Determine the [X, Y] coordinate at the center of the cell enclosing the given text.  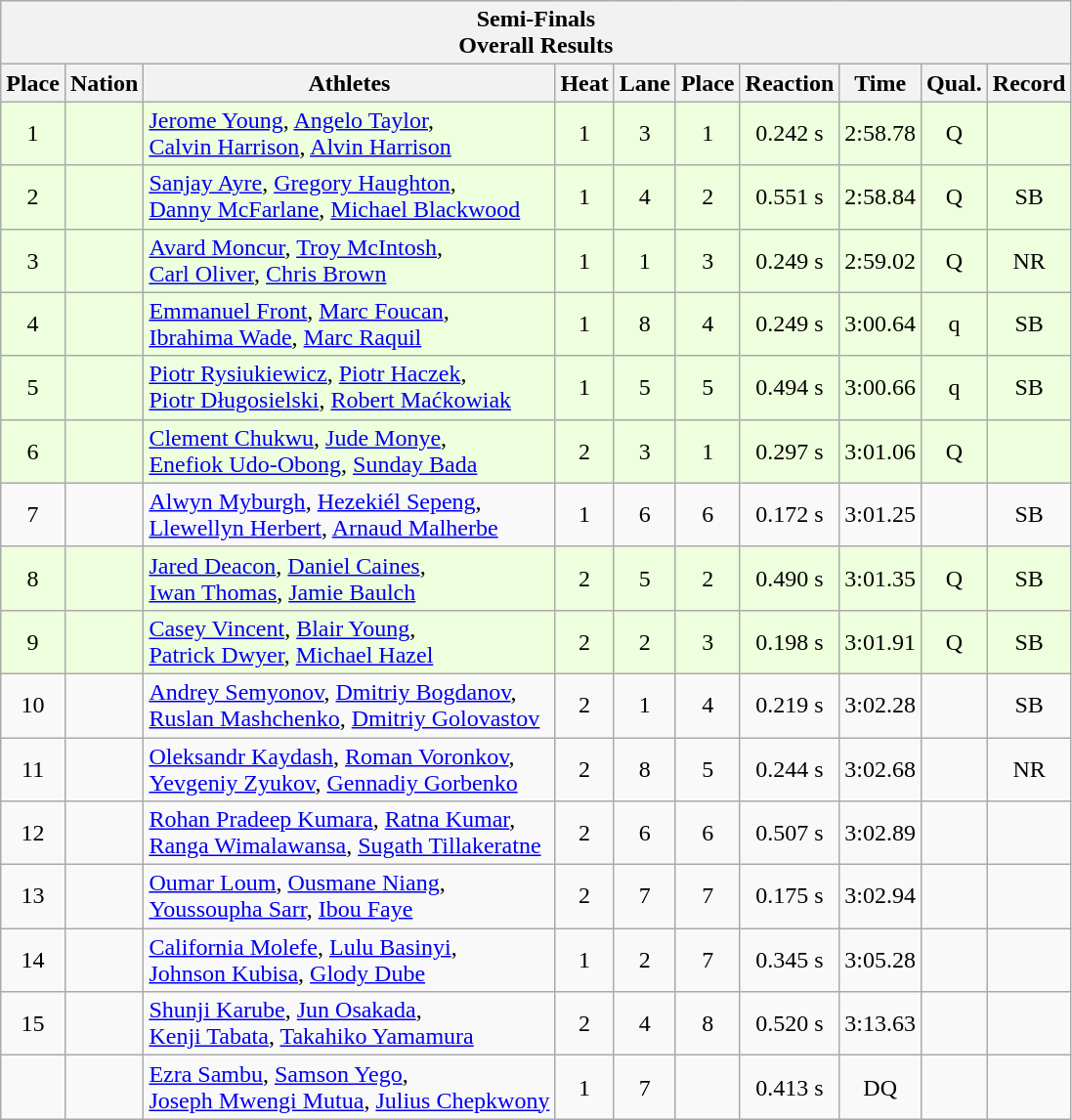
0.198 s [790, 641]
13 [33, 897]
Lane [645, 83]
0.551 s [790, 197]
0.490 s [790, 579]
Semi-Finals Overall Results [536, 33]
Ezra Sambu, Samson Yego, Joseph Mwengi Mutua, Julius Chepkwony [350, 1087]
2:58.84 [880, 197]
Emmanuel Front, Marc Foucan, Ibrahima Wade, Marc Raquil [350, 324]
Andrey Semyonov, Dmitriy Bogdanov, Ruslan Mashchenko, Dmitriy Golovastov [350, 706]
Nation [104, 83]
3:02.89 [880, 833]
0.172 s [790, 514]
Time [880, 83]
3:02.68 [880, 768]
0.242 s [790, 133]
Piotr Rysiukiewicz, Piotr Haczek, Piotr Długosielski, Robert Maćkowiak [350, 387]
3:05.28 [880, 960]
0.413 s [790, 1087]
3:01.25 [880, 514]
15 [33, 1024]
Qual. [955, 83]
11 [33, 768]
0.297 s [790, 452]
Oumar Loum, Ousmane Niang, Youssoupha Sarr, Ibou Faye [350, 897]
2:59.02 [880, 260]
0.494 s [790, 387]
Jared Deacon, Daniel Caines, Iwan Thomas, Jamie Baulch [350, 579]
3:02.94 [880, 897]
3:13.63 [880, 1024]
3:00.66 [880, 387]
Casey Vincent, Blair Young, Patrick Dwyer, Michael Hazel [350, 641]
9 [33, 641]
Oleksandr Kaydash, Roman Voronkov, Yevgeniy Zyukov, Gennadiy Gorbenko [350, 768]
10 [33, 706]
Clement Chukwu, Jude Monye, Enefiok Udo-Obong, Sunday Bada [350, 452]
Rohan Pradeep Kumara, Ratna Kumar, Ranga Wimalawansa, Sugath Tillakeratne [350, 833]
Alwyn Myburgh, Hezekiél Sepeng, Llewellyn Herbert, Arnaud Malherbe [350, 514]
12 [33, 833]
0.175 s [790, 897]
2:58.78 [880, 133]
14 [33, 960]
Athletes [350, 83]
Record [1029, 83]
Avard Moncur, Troy McIntosh, Carl Oliver, Chris Brown [350, 260]
3:01.91 [880, 641]
0.507 s [790, 833]
Reaction [790, 83]
0.244 s [790, 768]
Shunji Karube, Jun Osakada, Kenji Tabata, Takahiko Yamamura [350, 1024]
0.520 s [790, 1024]
3:02.28 [880, 706]
Sanjay Ayre, Gregory Haughton, Danny McFarlane, Michael Blackwood [350, 197]
3:00.64 [880, 324]
Jerome Young, Angelo Taylor, Calvin Harrison, Alvin Harrison [350, 133]
0.345 s [790, 960]
0.219 s [790, 706]
3:01.35 [880, 579]
3:01.06 [880, 452]
DQ [880, 1087]
California Molefe, Lulu Basinyi, Johnson Kubisa, Glody Dube [350, 960]
Heat [584, 83]
